Identify which cell holds the provided text, then report its (x, y) central coordinate. 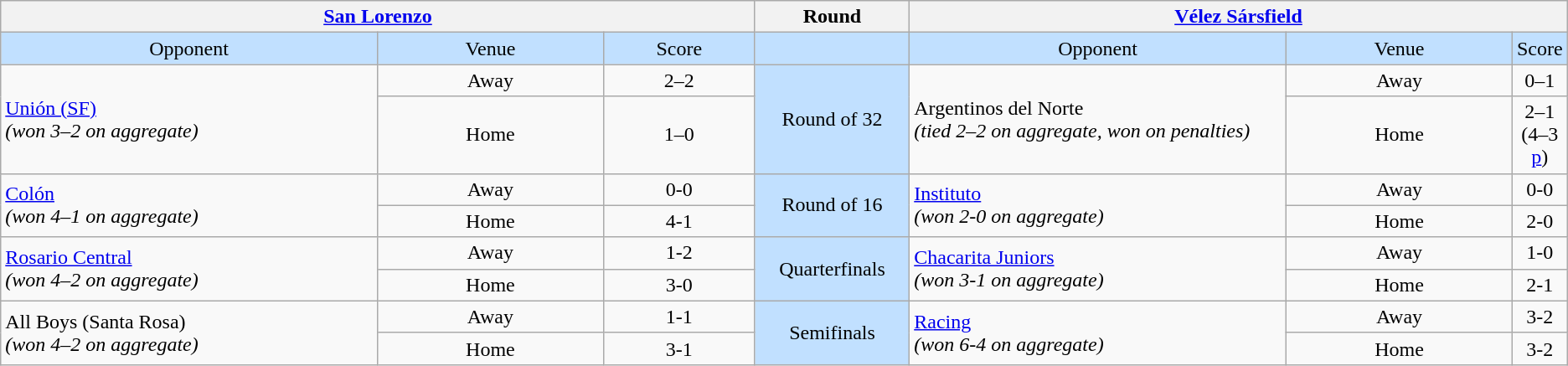
Chacarita Juniors(won 3-1 on aggregate) (1098, 269)
Quarterfinals (832, 269)
Round of 16 (832, 205)
1–0 (678, 135)
Colón(won 4–1 on aggregate) (189, 205)
3-0 (678, 285)
0–1 (1540, 80)
San Lorenzo (378, 17)
1-1 (678, 317)
1-0 (1540, 253)
Unión (SF)(won 3–2 on aggregate) (189, 119)
2-1 (1540, 285)
2–1 (4–3 p) (1540, 135)
4-1 (678, 221)
Instituto(won 2-0 on aggregate) (1098, 205)
2-0 (1540, 221)
Semifinals (832, 332)
Racing(won 6-4 on aggregate) (1098, 332)
Rosario Central(won 4–2 on aggregate) (189, 269)
Round (832, 17)
1-2 (678, 253)
2–2 (678, 80)
All Boys (Santa Rosa) (won 4–2 on aggregate) (189, 332)
Vélez Sársfield (1239, 17)
Argentinos del Norte (tied 2–2 on aggregate, won on penalties) (1098, 119)
3-1 (678, 348)
Round of 32 (832, 119)
